From the cell containing the given text, extract its center point as [X, Y] coordinate. 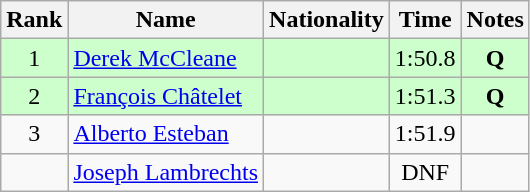
1:50.8 [425, 58]
Name [166, 20]
2 [34, 96]
Time [425, 20]
Derek McCleane [166, 58]
François Châtelet [166, 96]
Rank [34, 20]
Alberto Esteban [166, 134]
DNF [425, 172]
3 [34, 134]
Nationality [327, 20]
Joseph Lambrechts [166, 172]
1 [34, 58]
1:51.9 [425, 134]
1:51.3 [425, 96]
Notes [495, 20]
